Pinpoint the cell where the given text exists, returning its [X, Y] midpoint coordinate. 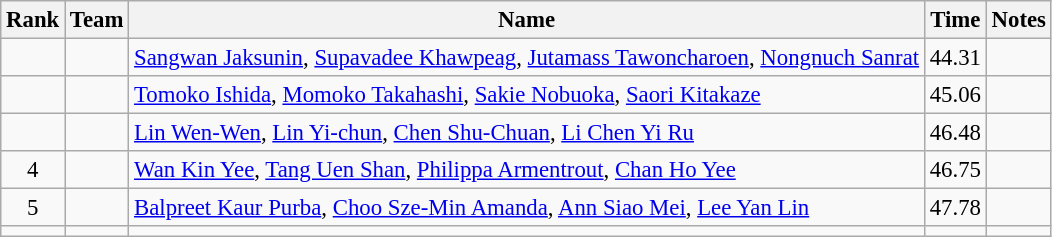
Balpreet Kaur Purba, Choo Sze-Min Amanda, Ann Siao Mei, Lee Yan Lin [527, 208]
45.06 [955, 95]
Name [527, 20]
5 [33, 208]
47.78 [955, 208]
46.75 [955, 170]
Time [955, 20]
Notes [1018, 20]
4 [33, 170]
Rank [33, 20]
Lin Wen-Wen, Lin Yi-chun, Chen Shu-Chuan, Li Chen Yi Ru [527, 133]
44.31 [955, 58]
46.48 [955, 133]
Sangwan Jaksunin, Supavadee Khawpeag, Jutamass Tawoncharoen, Nongnuch Sanrat [527, 58]
Team [97, 20]
Tomoko Ishida, Momoko Takahashi, Sakie Nobuoka, Saori Kitakaze [527, 95]
Wan Kin Yee, Tang Uen Shan, Philippa Armentrout, Chan Ho Yee [527, 170]
